Capture the cell that displays the provided text and extract its (X, Y) central coordinate. 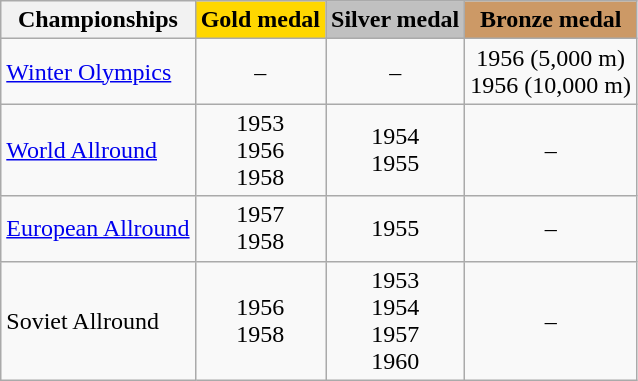
1954 1955 (396, 150)
European Allround (98, 228)
Gold medal (260, 20)
1957 1958 (260, 228)
Soviet Allround (98, 320)
1955 (396, 228)
1956 (5,000 m) 1956 (10,000 m) (551, 72)
1956 1958 (260, 320)
Silver medal (396, 20)
1953 1956 1958 (260, 150)
Bronze medal (551, 20)
1953 1954 1957 1960 (396, 320)
World Allround (98, 150)
Winter Olympics (98, 72)
Championships (98, 20)
